Determine the [x, y] coordinate at the center of the cell enclosing the given text.  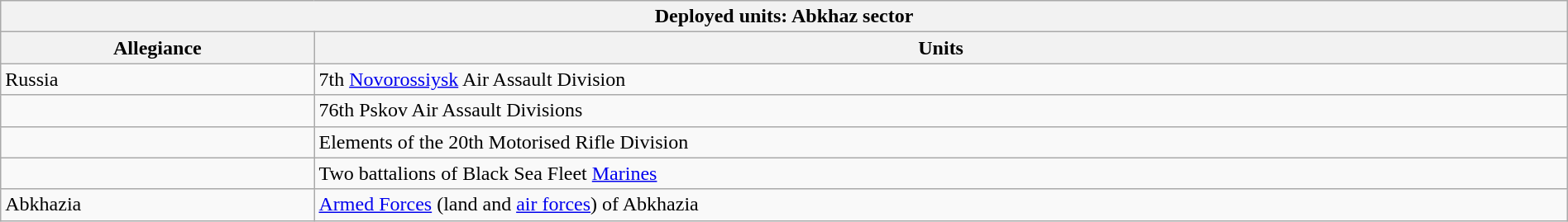
Russia [157, 79]
Armed Forces (land and air forces) of Abkhazia [941, 205]
Allegiance [157, 48]
Elements of the 20th Motorised Rifle Division [941, 142]
Abkhazia [157, 205]
Two battalions of Black Sea Fleet Marines [941, 173]
7th Novorossiysk Air Assault Division [941, 79]
Deployed units: Abkhaz sector [784, 17]
76th Pskov Air Assault Divisions [941, 111]
Units [941, 48]
